Return the (x, y) coordinate for the center point of the cell that contains the specified text.  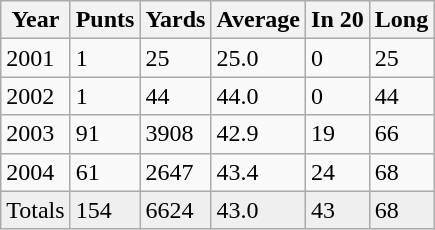
43.4 (258, 172)
3908 (176, 134)
24 (338, 172)
43.0 (258, 210)
Average (258, 20)
44.0 (258, 96)
6624 (176, 210)
66 (401, 134)
2003 (36, 134)
19 (338, 134)
Punts (105, 20)
2001 (36, 58)
43 (338, 210)
42.9 (258, 134)
154 (105, 210)
In 20 (338, 20)
Totals (36, 210)
2002 (36, 96)
2004 (36, 172)
Yards (176, 20)
61 (105, 172)
Year (36, 20)
2647 (176, 172)
91 (105, 134)
Long (401, 20)
25.0 (258, 58)
